Provide the [X, Y] coordinate of the cell's center where the given text is located.  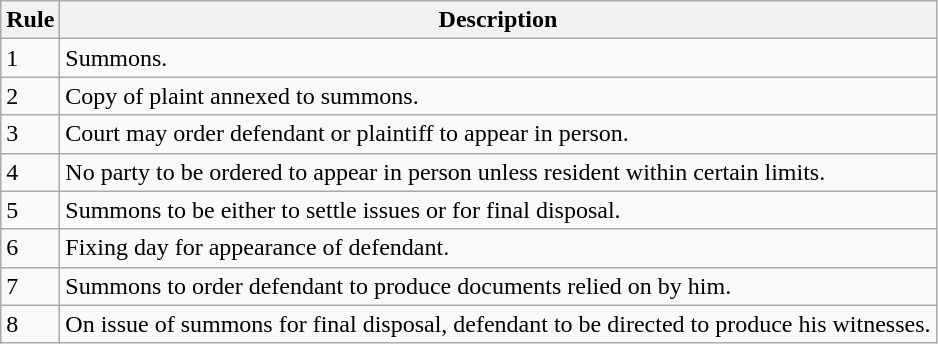
5 [30, 210]
Summons to order defendant to produce documents relied on by him. [498, 286]
Copy of plaint annexed to summons. [498, 96]
7 [30, 286]
No party to be ordered to appear in person unless resident within certain limits. [498, 172]
On issue of summons for final disposal, defendant to be directed to produce his witnesses. [498, 324]
Summons to be either to settle issues or for final disposal. [498, 210]
6 [30, 248]
Court may order defendant or plaintiff to appear in person. [498, 134]
1 [30, 58]
Description [498, 20]
2 [30, 96]
8 [30, 324]
Summons. [498, 58]
3 [30, 134]
Fixing day for appearance of defendant. [498, 248]
Rule [30, 20]
4 [30, 172]
